Determine the [X, Y] coordinate at the center of the cell enclosing the given text.  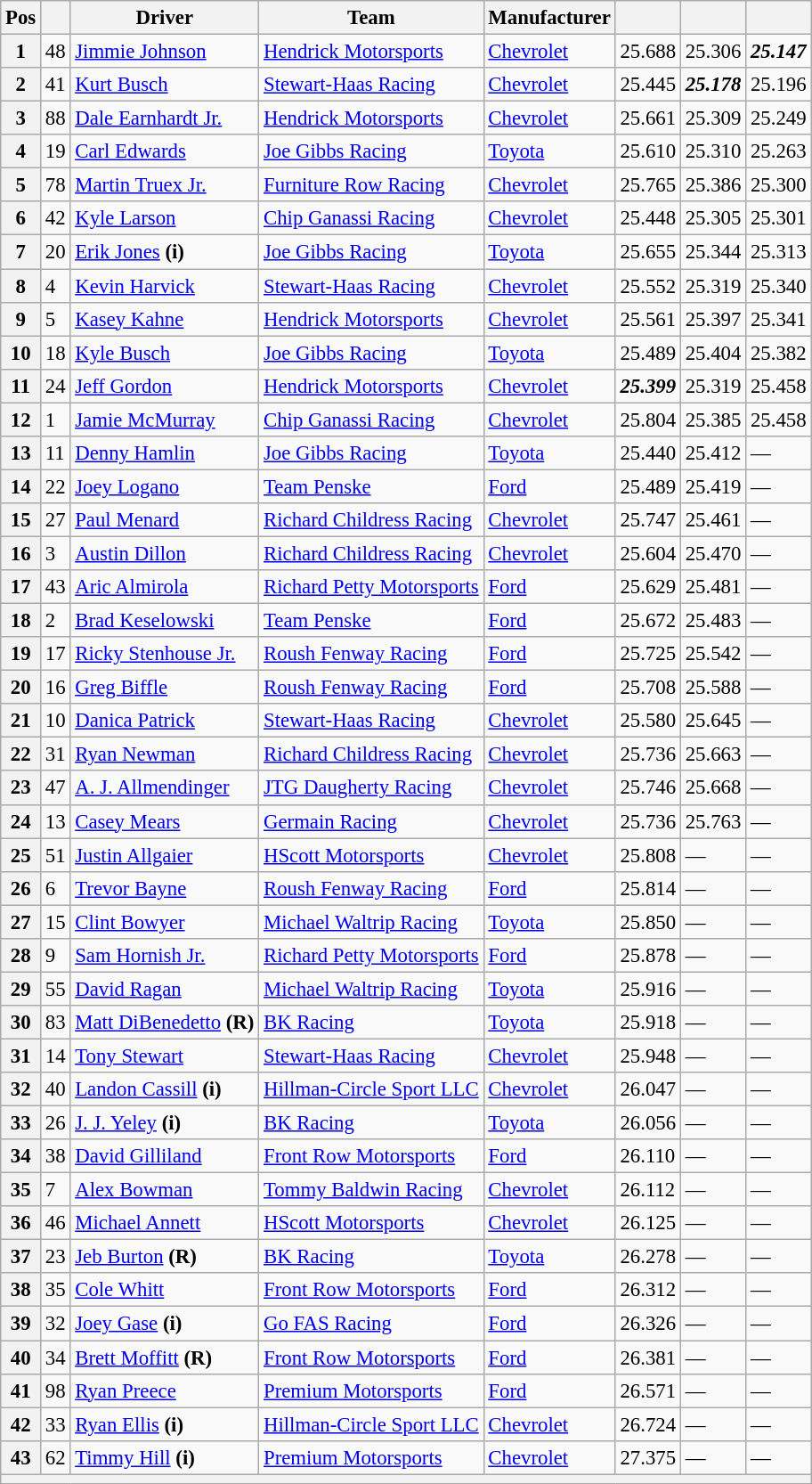
Alex Bowman [165, 1190]
25.440 [648, 453]
25.688 [648, 52]
25.918 [648, 1023]
Furniture Row Racing [371, 185]
98 [55, 1390]
26.047 [648, 1089]
Landon Cassill (i) [165, 1089]
25.808 [648, 855]
25.301 [778, 218]
51 [55, 855]
Justin Allgaier [165, 855]
Germain Racing [371, 821]
29 [21, 989]
Kyle Busch [165, 353]
Trevor Bayne [165, 888]
21 [21, 721]
25.481 [712, 587]
Ricky Stenhouse Jr. [165, 654]
27.375 [648, 1457]
25.561 [648, 319]
39 [21, 1324]
25.310 [712, 151]
25.147 [778, 52]
25.878 [648, 956]
25.663 [712, 754]
Cole Whitt [165, 1291]
88 [55, 118]
Joey Logano [165, 486]
25.461 [712, 520]
25.309 [712, 118]
62 [55, 1457]
25.397 [712, 319]
25.412 [712, 453]
25.249 [778, 118]
25.386 [712, 185]
Brett Moffitt (R) [165, 1358]
25.313 [778, 252]
Kasey Kahne [165, 319]
Kyle Larson [165, 218]
25.814 [648, 888]
Timmy Hill (i) [165, 1457]
J. J. Yeley (i) [165, 1123]
25.746 [648, 788]
28 [21, 956]
25.306 [712, 52]
25.916 [648, 989]
Brad Keselowski [165, 621]
Greg Biffle [165, 688]
25.661 [648, 118]
Paul Menard [165, 520]
26.056 [648, 1123]
Jamie McMurray [165, 420]
Danica Patrick [165, 721]
25 [21, 855]
Manufacturer [549, 18]
55 [55, 989]
Carl Edwards [165, 151]
25.629 [648, 587]
25.340 [778, 286]
David Ragan [165, 989]
26.381 [648, 1358]
Jimmie Johnson [165, 52]
36 [21, 1223]
Dale Earnhardt Jr. [165, 118]
25.445 [648, 85]
25.948 [648, 1056]
25.850 [648, 922]
Austin Dillon [165, 553]
25.483 [712, 621]
Ryan Ellis (i) [165, 1424]
48 [55, 52]
26.724 [648, 1424]
25.708 [648, 688]
Joey Gase (i) [165, 1324]
Matt DiBenedetto (R) [165, 1023]
Denny Hamlin [165, 453]
Kevin Harvick [165, 286]
25.542 [712, 654]
Aric Almirola [165, 587]
25.382 [778, 353]
25.668 [712, 788]
25.580 [648, 721]
Tommy Baldwin Racing [371, 1190]
25.747 [648, 520]
Casey Mears [165, 821]
30 [21, 1023]
25.645 [712, 721]
Jeff Gordon [165, 386]
25.419 [712, 486]
25.263 [778, 151]
26.278 [648, 1257]
25.404 [712, 353]
25.178 [712, 85]
26.110 [648, 1156]
Go FAS Racing [371, 1324]
JTG Daugherty Racing [371, 788]
David Gilliland [165, 1156]
25.725 [648, 654]
25.804 [648, 420]
25.399 [648, 386]
78 [55, 185]
Ryan Newman [165, 754]
25.470 [712, 553]
Erik Jones (i) [165, 252]
25.610 [648, 151]
26.571 [648, 1390]
Ryan Preece [165, 1390]
25.672 [648, 621]
Team [371, 18]
Sam Hornish Jr. [165, 956]
25.604 [648, 553]
25.341 [778, 319]
26.125 [648, 1223]
A. J. Allmendinger [165, 788]
25.344 [712, 252]
Michael Annett [165, 1223]
25.655 [648, 252]
26.326 [648, 1324]
25.552 [648, 286]
Jeb Burton (R) [165, 1257]
25.196 [778, 85]
26.312 [648, 1291]
26.112 [648, 1190]
8 [21, 286]
25.448 [648, 218]
37 [21, 1257]
25.765 [648, 185]
Driver [165, 18]
Tony Stewart [165, 1056]
25.385 [712, 420]
Martin Truex Jr. [165, 185]
Pos [21, 18]
25.305 [712, 218]
83 [55, 1023]
47 [55, 788]
12 [21, 420]
25.300 [778, 185]
25.588 [712, 688]
46 [55, 1223]
25.763 [712, 821]
Clint Bowyer [165, 922]
Kurt Busch [165, 85]
